Extract the [x, y] coordinate from the center of the cell holding the provided text.  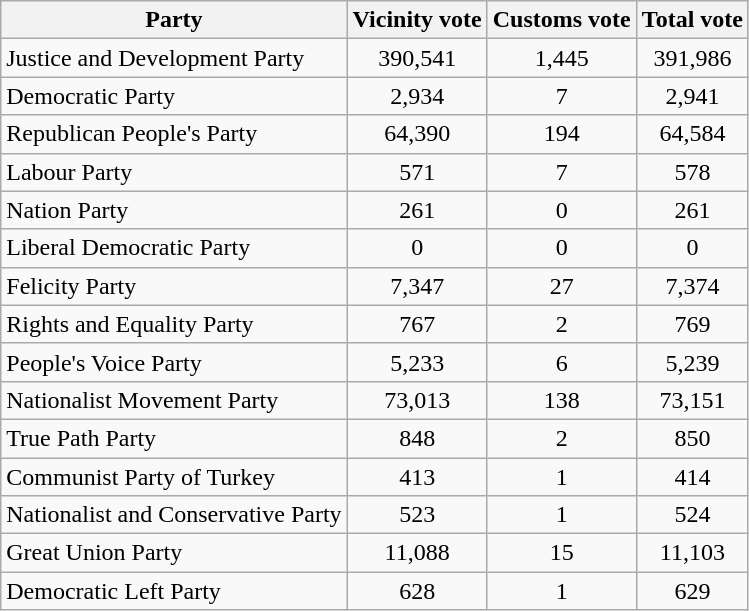
64,584 [692, 134]
194 [562, 134]
7,374 [692, 286]
390,541 [417, 58]
People's Voice Party [174, 362]
Great Union Party [174, 553]
Total vote [692, 20]
5,239 [692, 362]
848 [417, 438]
769 [692, 324]
1,445 [562, 58]
524 [692, 515]
15 [562, 553]
Labour Party [174, 172]
Liberal Democratic Party [174, 248]
True Path Party [174, 438]
7,347 [417, 286]
629 [692, 591]
850 [692, 438]
Felicity Party [174, 286]
Nationalist and Conservative Party [174, 515]
Justice and Development Party [174, 58]
Democratic Left Party [174, 591]
Communist Party of Turkey [174, 477]
578 [692, 172]
Nationalist Movement Party [174, 400]
73,013 [417, 400]
11,103 [692, 553]
138 [562, 400]
11,088 [417, 553]
628 [417, 591]
414 [692, 477]
391,986 [692, 58]
5,233 [417, 362]
6 [562, 362]
Democratic Party [174, 96]
2,941 [692, 96]
Customs vote [562, 20]
Nation Party [174, 210]
523 [417, 515]
Vicinity vote [417, 20]
Republican People's Party [174, 134]
27 [562, 286]
767 [417, 324]
2,934 [417, 96]
571 [417, 172]
Rights and Equality Party [174, 324]
73,151 [692, 400]
413 [417, 477]
Party [174, 20]
64,390 [417, 134]
